Detect which cell encompasses the target text, then output its (X, Y) center coordinate. 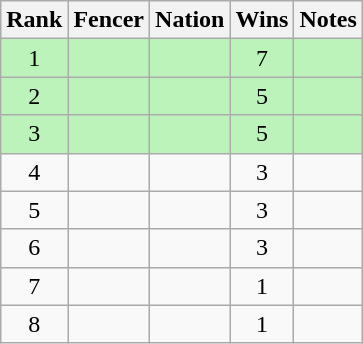
6 (34, 248)
Rank (34, 20)
Notes (328, 20)
2 (34, 96)
Nation (190, 20)
4 (34, 172)
Wins (262, 20)
Fencer (109, 20)
8 (34, 324)
